Identify which cell holds the provided text, then report its [X, Y] central coordinate. 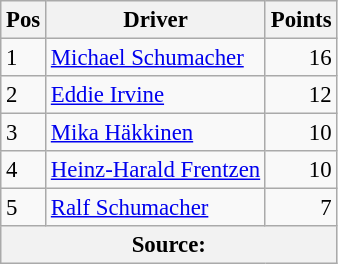
12 [300, 95]
Ralf Schumacher [156, 208]
Eddie Irvine [156, 95]
Mika Häkkinen [156, 133]
5 [24, 208]
3 [24, 133]
Heinz-Harald Frentzen [156, 170]
Points [300, 20]
4 [24, 170]
Pos [24, 20]
7 [300, 208]
16 [300, 58]
2 [24, 95]
1 [24, 58]
Driver [156, 20]
Source: [169, 245]
Michael Schumacher [156, 58]
